From the cell containing the given text, extract its center point as (x, y) coordinate. 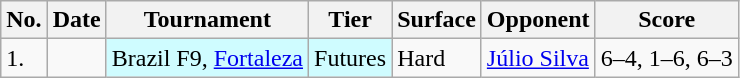
Tournament (207, 20)
Score (666, 20)
1. (24, 58)
Brazil F9, Fortaleza (207, 58)
Surface (437, 20)
Júlio Silva (538, 58)
Hard (437, 58)
6–4, 1–6, 6–3 (666, 58)
No. (24, 20)
Futures (350, 58)
Date (76, 20)
Opponent (538, 20)
Tier (350, 20)
